Scan for the cell matching the given text and deliver its [x, y] coordinate at center. 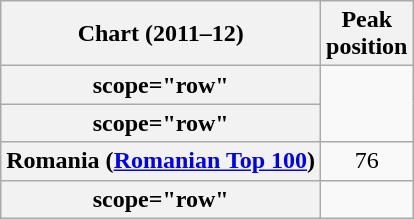
Romania (Romanian Top 100) [161, 161]
76 [367, 161]
Chart (2011–12) [161, 34]
Peakposition [367, 34]
